From the cell containing the given text, extract its center point as (X, Y) coordinate. 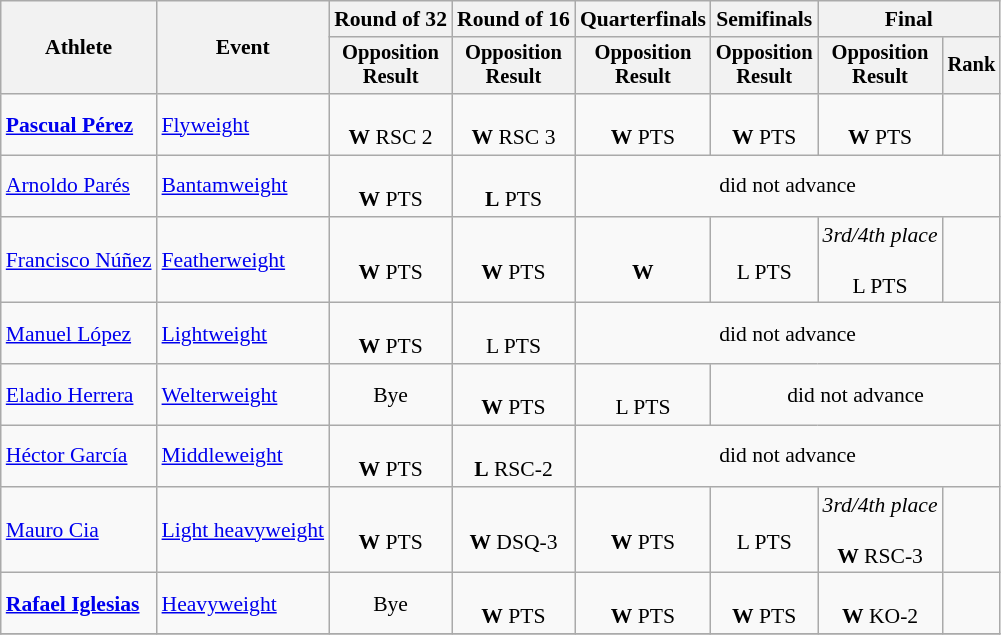
W (643, 260)
Heavyweight (244, 604)
L RSC-2 (514, 456)
W DSQ-3 (514, 530)
Mauro Cia (79, 530)
Manuel López (79, 334)
Event (244, 48)
Final (910, 19)
Rank (972, 66)
Flyweight (244, 124)
Light heavyweight (244, 530)
3rd/4th place L PTS (880, 260)
Athlete (79, 48)
Pascual Pérez (79, 124)
Bantamweight (244, 186)
Round of 16 (514, 19)
3rd/4th placeW RSC-3 (880, 530)
Middleweight (244, 456)
Héctor García (79, 456)
Lightweight (244, 334)
Semifinals (764, 19)
W RSC 2 (390, 124)
W RSC 3 (514, 124)
Eladio Herrera (79, 394)
Arnoldo Parés (79, 186)
W KO-2 (880, 604)
Featherweight (244, 260)
Welterweight (244, 394)
Quarterfinals (643, 19)
Rafael Iglesias (79, 604)
Round of 32 (390, 19)
Francisco Núñez (79, 260)
